For the text-containing cell, return its midpoint in [x, y] coordinate format. 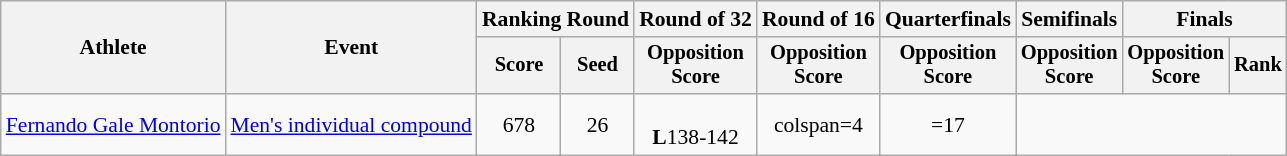
Fernando Gale Montorio [114, 124]
Rank [1258, 66]
L138-142 [696, 124]
=17 [948, 124]
Athlete [114, 48]
26 [598, 124]
Round of 16 [818, 19]
colspan=4 [818, 124]
Ranking Round [556, 19]
Quarterfinals [948, 19]
Seed [598, 66]
Round of 32 [696, 19]
Semifinals [1070, 19]
Finals [1204, 19]
Score [519, 66]
Men's individual compound [350, 124]
Event [350, 48]
678 [519, 124]
